Extract the [x, y] coordinate from the center of the cell holding the provided text.  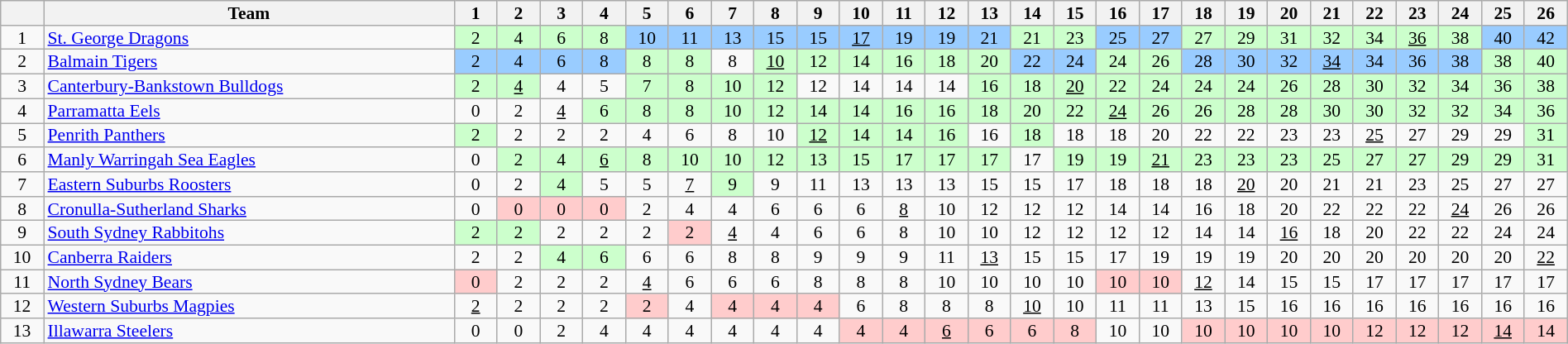
North Sydney Bears [248, 282]
Western Suburbs Magpies [248, 307]
Cronulla-Sutherland Sharks [248, 209]
Eastern Suburbs Roosters [248, 184]
Canterbury-Bankstown Bulldogs [248, 87]
Team [248, 13]
Penrith Panthers [248, 136]
42 [1546, 38]
Canberra Raiders [248, 258]
Illawarra Steelers [248, 331]
South Sydney Rabbitohs [248, 233]
Parramatta Eels [248, 111]
St. George Dragons [248, 38]
Manly Warringah Sea Eagles [248, 160]
Balmain Tigers [248, 62]
